For the text-containing cell, return its midpoint in [X, Y] coordinate format. 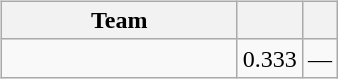
— [320, 58]
0.333 [270, 58]
Team [119, 20]
